Return (X, Y) of the center of cell containing provided text 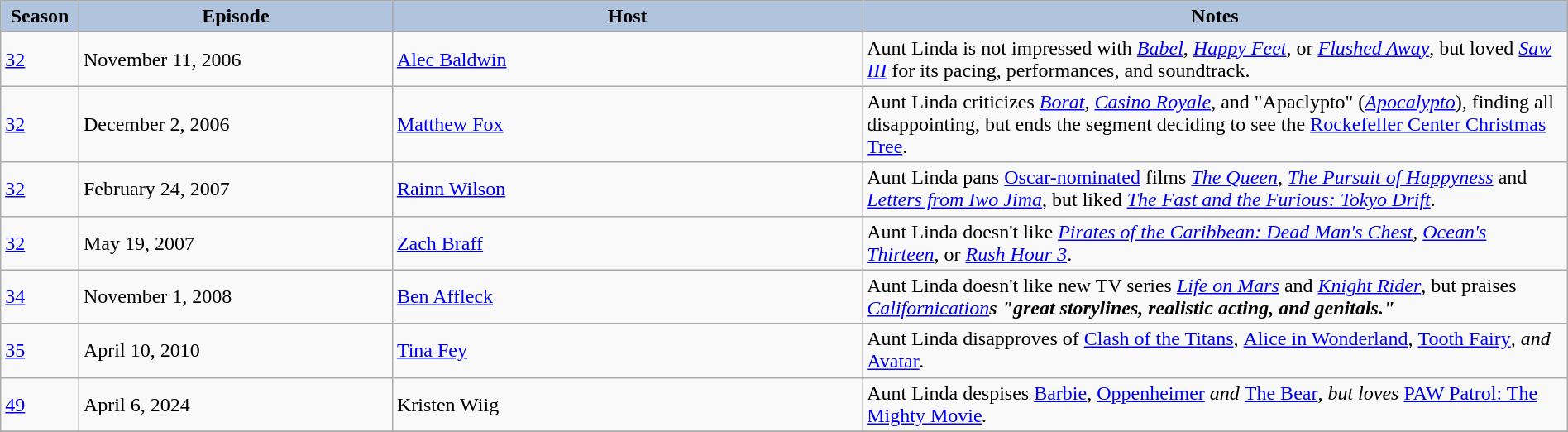
Aunt Linda despises Barbie, Oppenheimer and The Bear, but loves PAW Patrol: The Mighty Movie. (1216, 404)
February 24, 2007 (235, 189)
Aunt Linda pans Oscar-nominated films The Queen, The Pursuit of Happyness and Letters from Iwo Jima, but liked The Fast and the Furious: Tokyo Drift. (1216, 189)
Alec Baldwin (627, 60)
Aunt Linda disapproves of Clash of the Titans, Alice in Wonderland, Tooth Fairy, and Avatar. (1216, 351)
35 (40, 351)
Ben Affleck (627, 296)
Zach Braff (627, 243)
April 6, 2024 (235, 404)
April 10, 2010 (235, 351)
November 11, 2006 (235, 60)
Aunt Linda doesn't like new TV series Life on Mars and Knight Rider, but praises Californications "great storylines, realistic acting, and genitals." (1216, 296)
Host (627, 17)
Matthew Fox (627, 124)
Rainn Wilson (627, 189)
Tina Fey (627, 351)
November 1, 2008 (235, 296)
December 2, 2006 (235, 124)
Notes (1216, 17)
34 (40, 296)
Season (40, 17)
Aunt Linda is not impressed with Babel, Happy Feet, or Flushed Away, but loved Saw III for its pacing, performances, and soundtrack. (1216, 60)
49 (40, 404)
May 19, 2007 (235, 243)
Kristen Wiig (627, 404)
Episode (235, 17)
Aunt Linda doesn't like Pirates of the Caribbean: Dead Man's Chest, Ocean's Thirteen, or Rush Hour 3. (1216, 243)
